Extract the (X, Y) coordinate from the center of the cell holding the provided text.  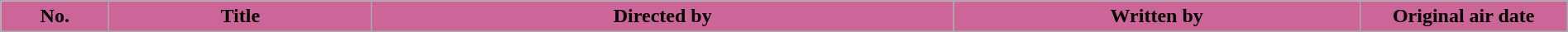
Directed by (662, 16)
Written by (1156, 16)
Title (240, 16)
Original air date (1464, 16)
No. (55, 16)
